Scan for the cell matching the given text and deliver its [X, Y] coordinate at center. 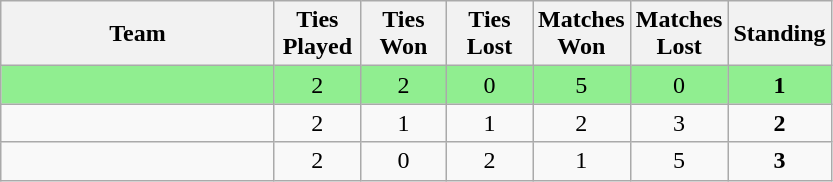
Ties Won [403, 34]
Team [138, 34]
Standing [780, 34]
Matches Lost [679, 34]
Ties Played [317, 34]
Matches Won [581, 34]
Ties Lost [489, 34]
